Scan for the cell matching the given text and deliver its [X, Y] coordinate at center. 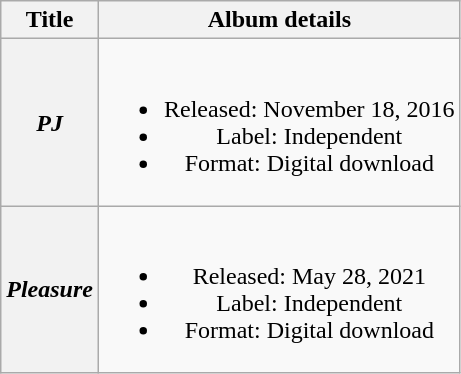
Released: November 18, 2016Label: IndependentFormat: Digital download [279, 122]
Released: May 28, 2021Label: IndependentFormat: Digital download [279, 290]
Title [50, 20]
Album details [279, 20]
Pleasure [50, 290]
PJ [50, 122]
